Return the (x, y) coordinate for the center point of the cell that contains the specified text.  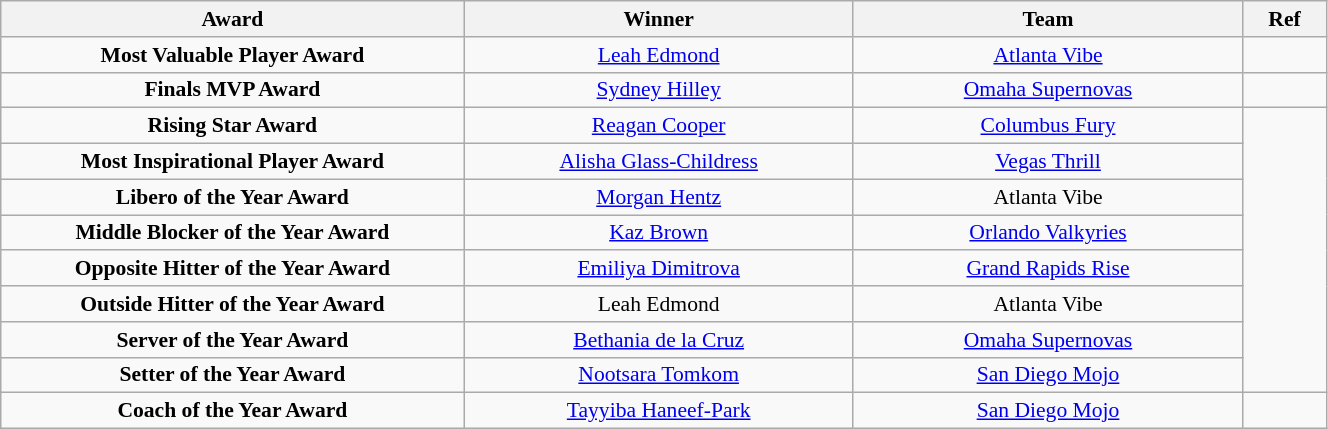
Emiliya Dimitrova (658, 269)
Nootsara Tomkom (658, 375)
Reagan Cooper (658, 126)
Alisha Glass-Childress (658, 162)
Winner (658, 19)
Middle Blocker of the Year Award (232, 233)
Finals MVP Award (232, 90)
Most Valuable Player Award (232, 55)
Award (232, 19)
Coach of the Year Award (232, 411)
Libero of the Year Award (232, 197)
Rising Star Award (232, 126)
Setter of the Year Award (232, 375)
Grand Rapids Rise (1048, 269)
Vegas Thrill (1048, 162)
Team (1048, 19)
Orlando Valkyries (1048, 233)
Sydney Hilley (658, 90)
Most Inspirational Player Award (232, 162)
Tayyiba Haneef-Park (658, 411)
Outside Hitter of the Year Award (232, 304)
Columbus Fury (1048, 126)
Bethania de la Cruz (658, 340)
Opposite Hitter of the Year Award (232, 269)
Morgan Hentz (658, 197)
Server of the Year Award (232, 340)
Ref (1285, 19)
Kaz Brown (658, 233)
